Search for the cell housing the specified text and yield its (x, y) center coordinate. 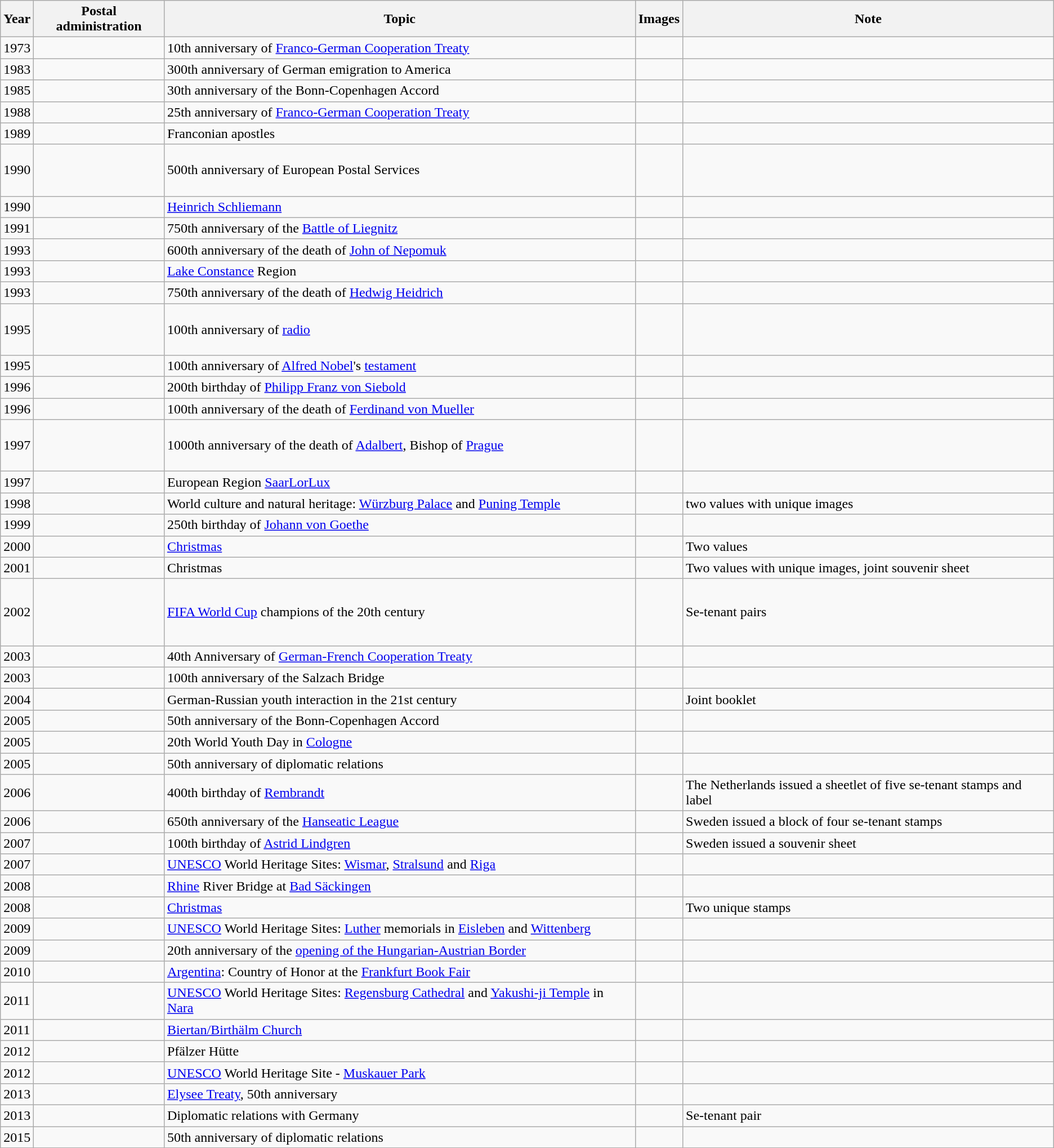
Elysee Treaty, 50th anniversary (400, 1094)
World culture and natural heritage: Würzburg Palace and Puning Temple (400, 504)
1991 (17, 228)
Pfälzer Hütte (400, 1051)
Year (17, 19)
1999 (17, 525)
Heinrich Schliemann (400, 207)
750th anniversary of the death of Hedwig Heidrich (400, 292)
Rhine River Bridge at Bad Säckingen (400, 886)
Franconian apostles (400, 134)
2015 (17, 1137)
2010 (17, 972)
Two values (868, 546)
UNESCO World Heritage Site - Muskauer Park (400, 1073)
10th anniversary of Franco-German Cooperation Treaty (400, 48)
40th Anniversary of German-French Cooperation Treaty (400, 656)
UNESCO World Heritage Sites: Luther memorials in Eisleben and Wittenberg (400, 929)
30th anniversary of the Bonn-Copenhagen Accord (400, 91)
500th anniversary of European Postal Services (400, 170)
Lake Constance Region (400, 271)
Biertan/Birthälm Church (400, 1030)
1988 (17, 112)
1000th anniversary of the death of Adalbert, Bishop of Prague (400, 446)
300th anniversary of German emigration to America (400, 69)
250th birthday of Johann von Goethe (400, 525)
100th anniversary of the death of Ferdinand von Mueller (400, 409)
Postal administration (99, 19)
2000 (17, 546)
Se-tenant pairs (868, 612)
400th birthday of Rembrandt (400, 793)
1985 (17, 91)
UNESCO World Heritage Sites: Regensburg Cathedral and Yakushi-ji Temple in Nara (400, 1000)
600th anniversary of the death of John of Nepomuk (400, 250)
20th anniversary of the opening of the Hungarian-Austrian Border (400, 950)
750th anniversary of the Battle of Liegnitz (400, 228)
The Netherlands issued a sheetlet of five se-tenant stamps and label (868, 793)
UNESCO World Heritage Sites: Wismar, Stralsund and Riga (400, 865)
German-Russian youth interaction in the 21st century (400, 699)
2002 (17, 612)
two values with unique images (868, 504)
Diplomatic relations with Germany (400, 1115)
Two values with unique images, joint souvenir sheet (868, 568)
2004 (17, 699)
1983 (17, 69)
650th anniversary of the Hanseatic League (400, 822)
20th World Youth Day in Cologne (400, 742)
100th anniversary of the Salzach Bridge (400, 678)
Sweden issued a block of four se-tenant stamps (868, 822)
1998 (17, 504)
200th birthday of Philipp Franz von Siebold (400, 388)
Se-tenant pair (868, 1115)
Note (868, 19)
FIFA World Cup champions of the 20th century (400, 612)
2001 (17, 568)
100th anniversary of Alfred Nobel's testament (400, 366)
1973 (17, 48)
100th birthday of Astrid Lindgren (400, 843)
1989 (17, 134)
50th anniversary of the Bonn-Copenhagen Accord (400, 720)
100th anniversary of radio (400, 329)
Sweden issued a souvenir sheet (868, 843)
Joint booklet (868, 699)
Images (659, 19)
Two unique stamps (868, 907)
Topic (400, 19)
European Region SaarLorLux (400, 482)
25th anniversary of Franco-German Cooperation Treaty (400, 112)
Argentina: Country of Honor at the Frankfurt Book Fair (400, 972)
